Pinpoint the cell where the given text exists, returning its (X, Y) midpoint coordinate. 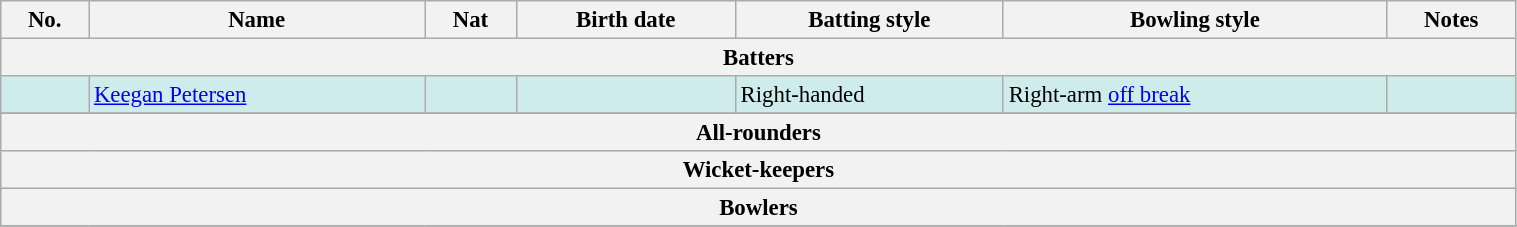
Notes (1451, 20)
Batters (758, 58)
All-rounders (758, 133)
Batting style (869, 20)
Right-arm off break (1194, 95)
Right-handed (869, 95)
Nat (471, 20)
Wicket-keepers (758, 170)
Bowling style (1194, 20)
Name (257, 20)
No. (45, 20)
Keegan Petersen (257, 95)
Bowlers (758, 208)
Birth date (626, 20)
